Capture the cell that displays the provided text and extract its [x, y] central coordinate. 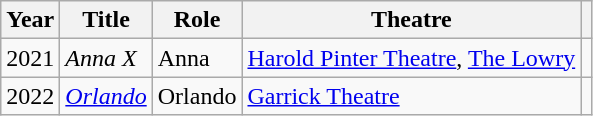
Garrick Theatre [412, 96]
Role [197, 20]
Title [106, 20]
2021 [30, 58]
Theatre [412, 20]
Harold Pinter Theatre, The Lowry [412, 58]
2022 [30, 96]
Anna [197, 58]
Anna X [106, 58]
Year [30, 20]
